Return [X, Y] of the center of cell containing provided text 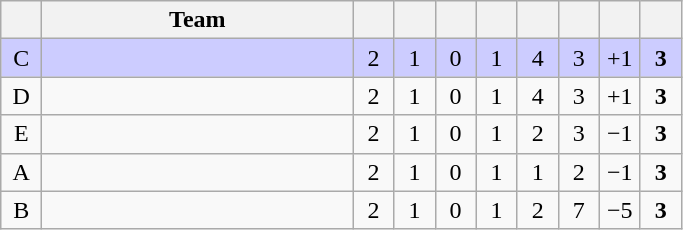
D [22, 96]
A [22, 172]
7 [578, 210]
C [22, 58]
E [22, 134]
Team [198, 20]
B [22, 210]
−5 [620, 210]
